Extract the (x, y) coordinate from the center of the cell holding the provided text.  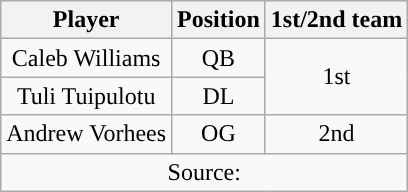
Caleb Williams (86, 58)
Position (219, 20)
QB (219, 58)
Tuli Tuipulotu (86, 96)
1st/2nd team (336, 20)
OG (219, 134)
2nd (336, 134)
Source: (204, 172)
DL (219, 96)
Andrew Vorhees (86, 134)
1st (336, 77)
Player (86, 20)
